Pinpoint the cell where the given text exists, returning its (X, Y) midpoint coordinate. 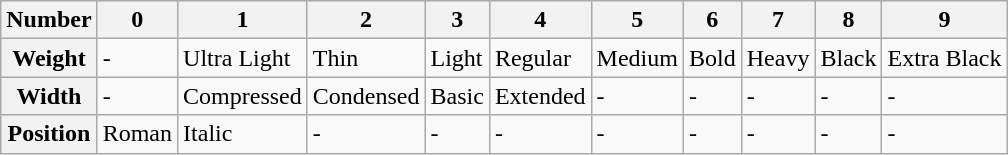
6 (712, 20)
Medium (637, 58)
4 (540, 20)
Number (49, 20)
Position (49, 134)
Black (848, 58)
2 (366, 20)
Light (457, 58)
Thin (366, 58)
Italic (243, 134)
5 (637, 20)
Width (49, 96)
1 (243, 20)
8 (848, 20)
Condensed (366, 96)
3 (457, 20)
0 (137, 20)
Ultra Light (243, 58)
Compressed (243, 96)
Basic (457, 96)
Roman (137, 134)
Extended (540, 96)
Extra Black (944, 58)
Weight (49, 58)
Bold (712, 58)
Heavy (778, 58)
9 (944, 20)
Regular (540, 58)
7 (778, 20)
